Detect which cell encompasses the target text, then output its [x, y] center coordinate. 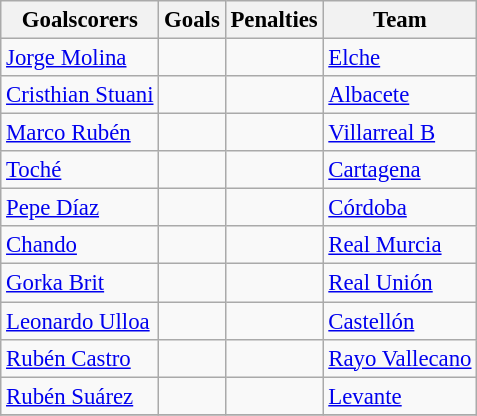
Team [400, 20]
Elche [400, 58]
Goals [192, 20]
Cartagena [400, 170]
Gorka Brit [80, 283]
Penalties [274, 20]
Chando [80, 245]
Toché [80, 170]
Rubén Suárez [80, 396]
Goalscorers [80, 20]
Levante [400, 396]
Marco Rubén [80, 133]
Castellón [400, 321]
Jorge Molina [80, 58]
Pepe Díaz [80, 208]
Cristhian Stuani [80, 95]
Albacete [400, 95]
Villarreal B [400, 133]
Rayo Vallecano [400, 358]
Rubén Castro [80, 358]
Real Murcia [400, 245]
Córdoba [400, 208]
Leonardo Ulloa [80, 321]
Real Unión [400, 283]
